Extract the [X, Y] coordinate from the center of the cell holding the provided text.  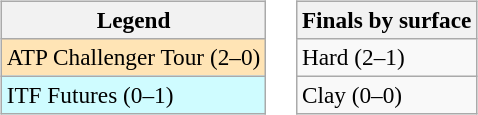
ITF Futures (0–1) [133, 95]
ATP Challenger Tour (2–0) [133, 57]
Hard (2–1) [387, 57]
Clay (0–0) [387, 95]
Legend [133, 20]
Finals by surface [387, 20]
